Provide the (X, Y) coordinate of the cell's center where the given text is located.  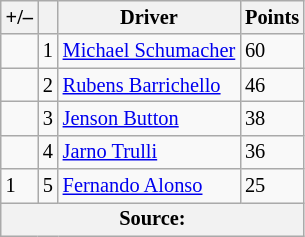
38 (272, 118)
3 (48, 118)
Fernando Alonso (149, 186)
Source: (152, 219)
Jarno Trulli (149, 152)
36 (272, 152)
Michael Schumacher (149, 51)
Points (272, 17)
2 (48, 85)
4 (48, 152)
Rubens Barrichello (149, 85)
46 (272, 85)
60 (272, 51)
Driver (149, 17)
25 (272, 186)
Jenson Button (149, 118)
5 (48, 186)
+/– (20, 17)
